From the cell containing the given text, extract its center point as [X, Y] coordinate. 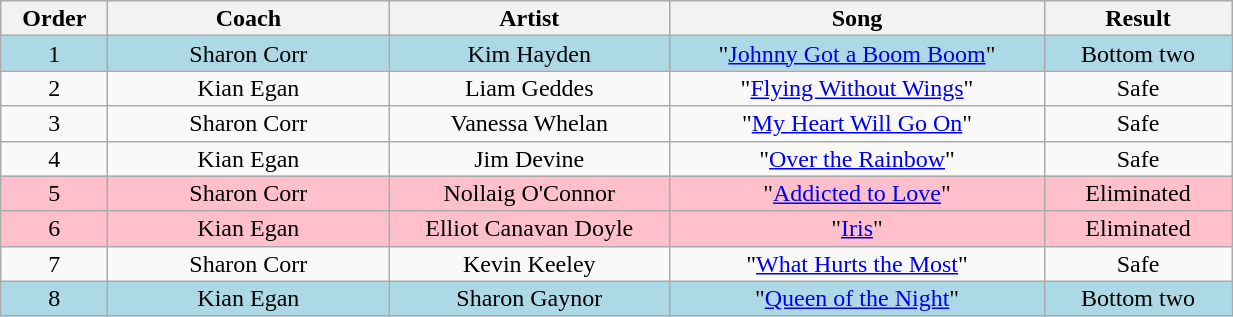
"Johnny Got a Boom Boom" [858, 54]
Liam Geddes [530, 88]
2 [54, 88]
Order [54, 18]
5 [54, 194]
"Queen of the Night" [858, 298]
8 [54, 298]
Jim Devine [530, 158]
"Addicted to Love" [858, 194]
Coach [248, 18]
6 [54, 228]
Artist [530, 18]
"Flying Without Wings" [858, 88]
Kim Hayden [530, 54]
3 [54, 124]
Vanessa Whelan [530, 124]
Sharon Gaynor [530, 298]
Elliot Canavan Doyle [530, 228]
7 [54, 264]
4 [54, 158]
Result [1138, 18]
"My Heart Will Go On" [858, 124]
"What Hurts the Most" [858, 264]
Kevin Keeley [530, 264]
Song [858, 18]
"Iris" [858, 228]
Nollaig O'Connor [530, 194]
"Over the Rainbow" [858, 158]
1 [54, 54]
